Output the [x, y] coordinate of the center of the cell containing the given text.  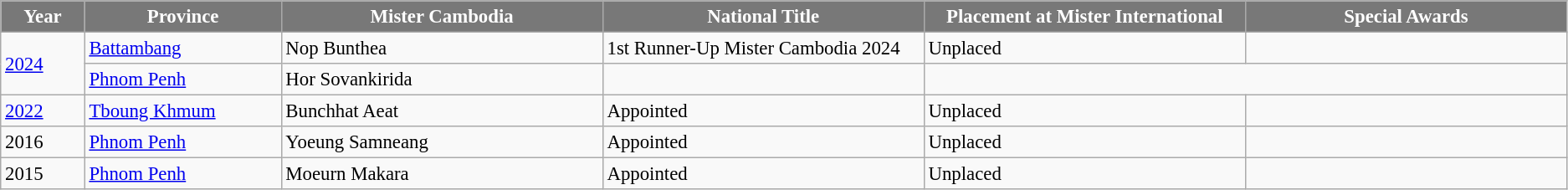
National Title [763, 17]
Year [43, 17]
2016 [43, 142]
2015 [43, 174]
2024 [43, 64]
Mister Cambodia [442, 17]
Bunchhat Aeat [442, 111]
Nop Bunthea [442, 49]
2022 [43, 111]
Hor Sovankirida [442, 80]
Battambang [182, 49]
Placement at Mister International [1084, 17]
Moeurn Makara [442, 174]
Province [182, 17]
Special Awards [1406, 17]
1st Runner-Up Mister Cambodia 2024 [763, 49]
Yoeung Samneang [442, 142]
Tboung Khmum [182, 111]
